Locate the cell with the specified text and output its [x, y] center coordinate. 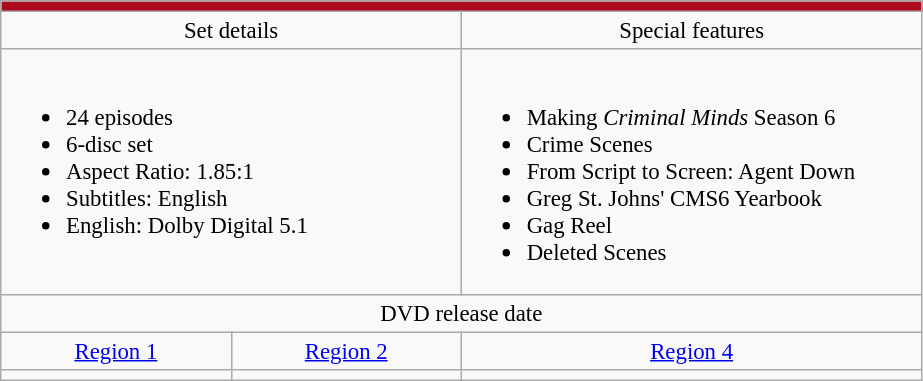
DVD release date [462, 313]
24 episodes6-disc setAspect Ratio: 1.85:1Subtitles: EnglishEnglish: Dolby Digital 5.1 [232, 172]
Making Criminal Minds Season 6Crime ScenesFrom Script to Screen: Agent DownGreg St. Johns' CMS6 YearbookGag ReelDeleted Scenes [692, 172]
Region 1 [116, 351]
Region 4 [692, 351]
Region 2 [346, 351]
Special features [692, 31]
Set details [232, 31]
